Search for the cell housing the specified text and yield its (x, y) center coordinate. 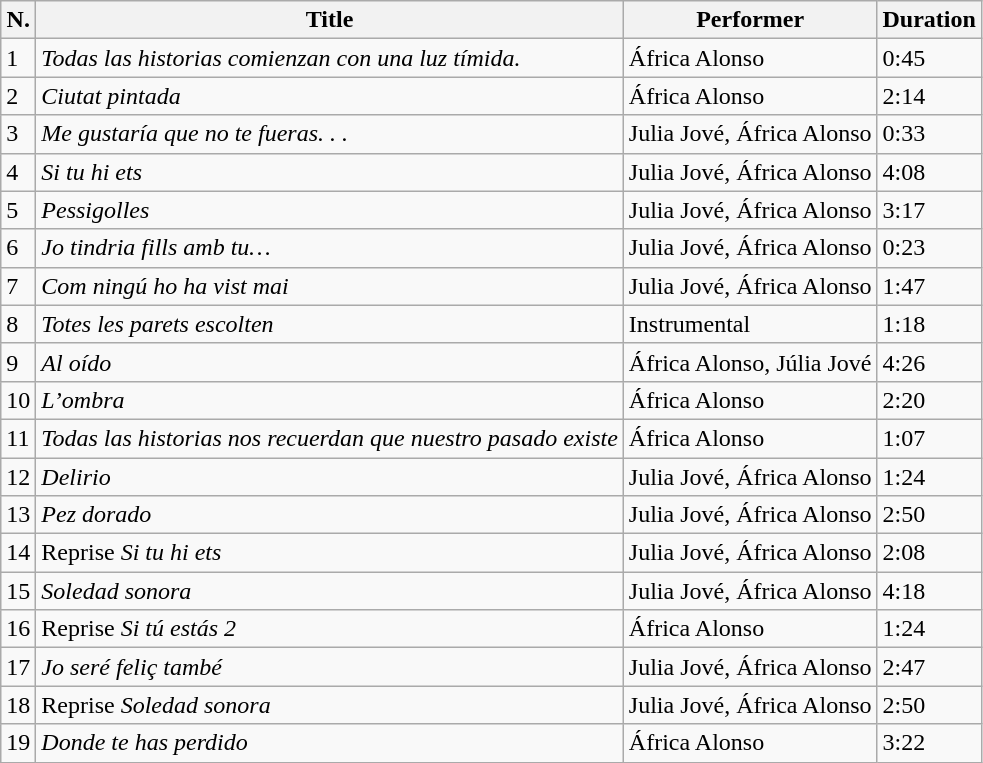
Delirio (330, 477)
Me gustaría que no te fueras. . . (330, 134)
2:14 (929, 96)
8 (18, 324)
3:22 (929, 743)
4:18 (929, 591)
Ciutat pintada (330, 96)
N. (18, 20)
Pessigolles (330, 210)
2:20 (929, 400)
6 (18, 248)
Donde te has perdido (330, 743)
Totes les parets escolten (330, 324)
3:17 (929, 210)
África Alonso, Júlia Jové (750, 362)
Pez dorado (330, 515)
Al oído (330, 362)
10 (18, 400)
Todas las historias comienzan con una luz tímida. (330, 58)
14 (18, 553)
2 (18, 96)
Jo tindria fills amb tu… (330, 248)
Instrumental (750, 324)
16 (18, 629)
2:08 (929, 553)
Performer (750, 20)
19 (18, 743)
Jo seré feliç també (330, 667)
Com ningú ho ha vist mai (330, 286)
Reprise Si tú estás 2 (330, 629)
15 (18, 591)
17 (18, 667)
Si tu hi ets (330, 172)
Todas las historias nos recuerdan que nuestro pasado existe (330, 438)
4:08 (929, 172)
9 (18, 362)
0:23 (929, 248)
12 (18, 477)
1:47 (929, 286)
Reprise Soledad sonora (330, 705)
4:26 (929, 362)
1:07 (929, 438)
Reprise Si tu hi ets (330, 553)
4 (18, 172)
2:47 (929, 667)
7 (18, 286)
Title (330, 20)
1 (18, 58)
5 (18, 210)
11 (18, 438)
Duration (929, 20)
3 (18, 134)
18 (18, 705)
0:33 (929, 134)
0:45 (929, 58)
Soledad sonora (330, 591)
1:18 (929, 324)
13 (18, 515)
L’ombra (330, 400)
